From the cell containing the given text, extract its center point as (X, Y) coordinate. 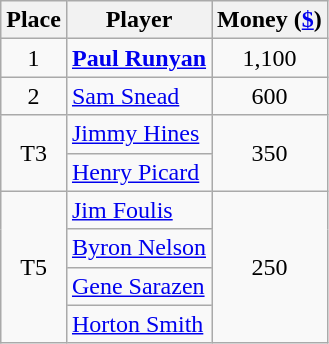
Jim Foulis (138, 210)
250 (270, 267)
Place (34, 20)
Jimmy Hines (138, 134)
Money ($) (270, 20)
Gene Sarazen (138, 286)
Paul Runyan (138, 58)
600 (270, 96)
T5 (34, 267)
1,100 (270, 58)
Sam Snead (138, 96)
Player (138, 20)
Horton Smith (138, 324)
350 (270, 153)
Henry Picard (138, 172)
Byron Nelson (138, 248)
T3 (34, 153)
2 (34, 96)
1 (34, 58)
